Provide the (x, y) coordinate of the cell's center where the given text is located.  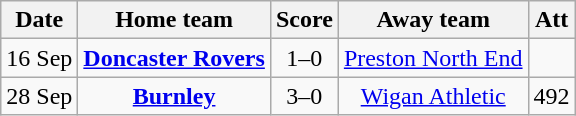
3–0 (304, 96)
16 Sep (40, 58)
Score (304, 20)
28 Sep (40, 96)
Preston North End (433, 58)
Date (40, 20)
Doncaster Rovers (174, 58)
492 (552, 96)
Att (552, 20)
1–0 (304, 58)
Home team (174, 20)
Wigan Athletic (433, 96)
Away team (433, 20)
Burnley (174, 96)
